Search for the cell housing the specified text and yield its [x, y] center coordinate. 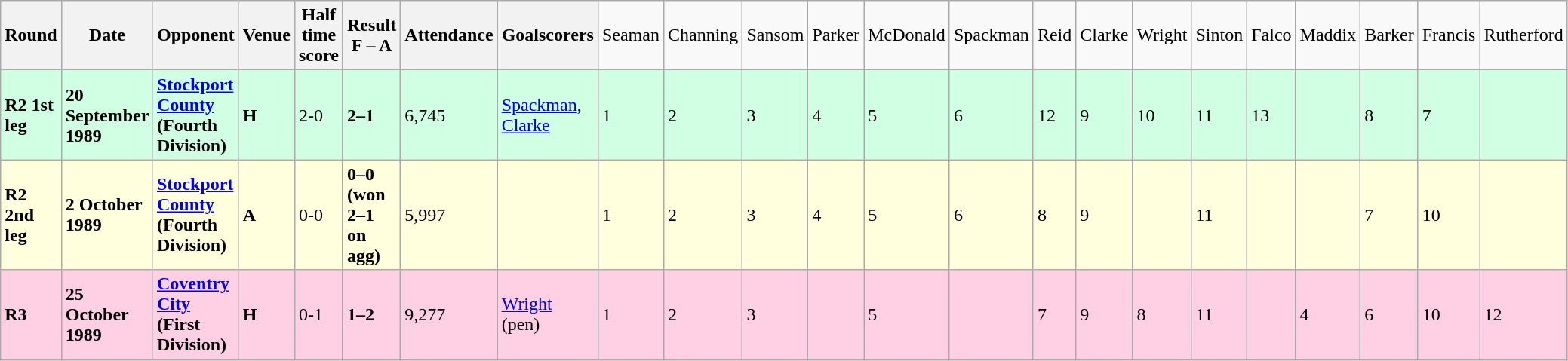
Attendance [449, 35]
R2 2nd leg [31, 215]
Channing [703, 35]
Half time score [318, 35]
20 September 1989 [107, 115]
A [266, 215]
9,277 [449, 315]
Venue [266, 35]
0–0 (won 2–1 on agg) [371, 215]
R3 [31, 315]
Parker [836, 35]
Clarke [1105, 35]
Maddix [1328, 35]
Coventry City (First Division) [195, 315]
0-0 [318, 215]
Sinton [1219, 35]
Wright (pen) [548, 315]
Falco [1271, 35]
Rutherford [1523, 35]
0-1 [318, 315]
Reid [1054, 35]
Opponent [195, 35]
2–1 [371, 115]
Sansom [776, 35]
Spackman [992, 35]
Seaman [631, 35]
13 [1271, 115]
Date [107, 35]
Francis [1449, 35]
5,997 [449, 215]
ResultF – A [371, 35]
2-0 [318, 115]
Spackman, Clarke [548, 115]
Round [31, 35]
1–2 [371, 315]
Barker [1389, 35]
R2 1st leg [31, 115]
25 October 1989 [107, 315]
6,745 [449, 115]
Wright [1162, 35]
2 October 1989 [107, 215]
McDonald [907, 35]
Goalscorers [548, 35]
